Scan for the cell matching the given text and deliver its (X, Y) coordinate at center. 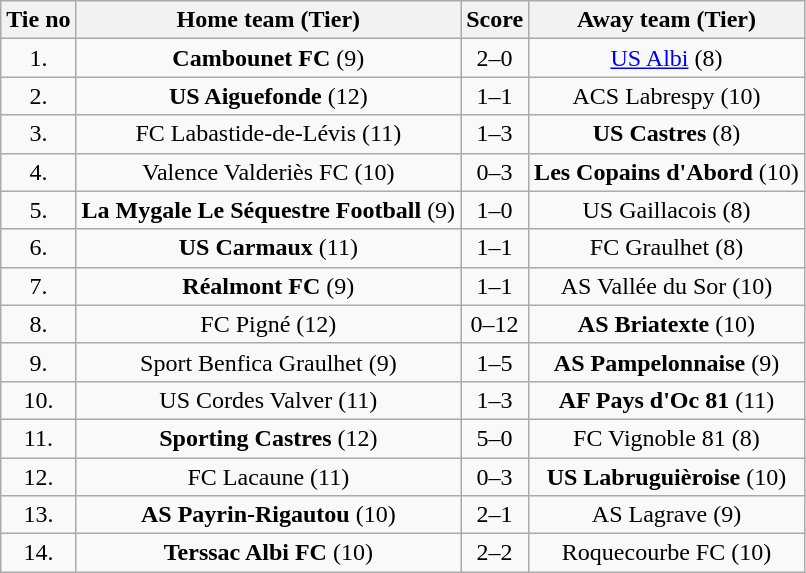
Tie no (38, 20)
Terssac Albi FC (10) (268, 553)
FC Pigné (12) (268, 324)
1–0 (495, 210)
Sport Benfica Graulhet (9) (268, 362)
2–2 (495, 553)
2. (38, 96)
1. (38, 58)
Cambounet FC (9) (268, 58)
ACS Labrespy (10) (667, 96)
Roquecourbe FC (10) (667, 553)
AS Vallée du Sor (10) (667, 286)
Away team (Tier) (667, 20)
US Albi (8) (667, 58)
3. (38, 134)
US Gaillacois (8) (667, 210)
9. (38, 362)
10. (38, 400)
Les Copains d'Abord (10) (667, 172)
US Cordes Valver (11) (268, 400)
FC Lacaune (11) (268, 477)
AS Payrin-Rigautou (10) (268, 515)
1–5 (495, 362)
AS Lagrave (9) (667, 515)
FC Vignoble 81 (8) (667, 438)
0–12 (495, 324)
2–0 (495, 58)
Réalmont FC (9) (268, 286)
12. (38, 477)
13. (38, 515)
FC Graulhet (8) (667, 248)
US Aiguefonde (12) (268, 96)
5. (38, 210)
AF Pays d'Oc 81 (11) (667, 400)
14. (38, 553)
FC Labastide-de-Lévis (11) (268, 134)
La Mygale Le Séquestre Football (9) (268, 210)
US Castres (8) (667, 134)
7. (38, 286)
Sporting Castres (12) (268, 438)
Home team (Tier) (268, 20)
AS Pampelonnaise (9) (667, 362)
Valence Valderiès FC (10) (268, 172)
2–1 (495, 515)
Score (495, 20)
5–0 (495, 438)
4. (38, 172)
US Carmaux (11) (268, 248)
AS Briatexte (10) (667, 324)
8. (38, 324)
6. (38, 248)
11. (38, 438)
US Labruguièroise (10) (667, 477)
